Extract the (X, Y) coordinate from the center of the cell holding the provided text.  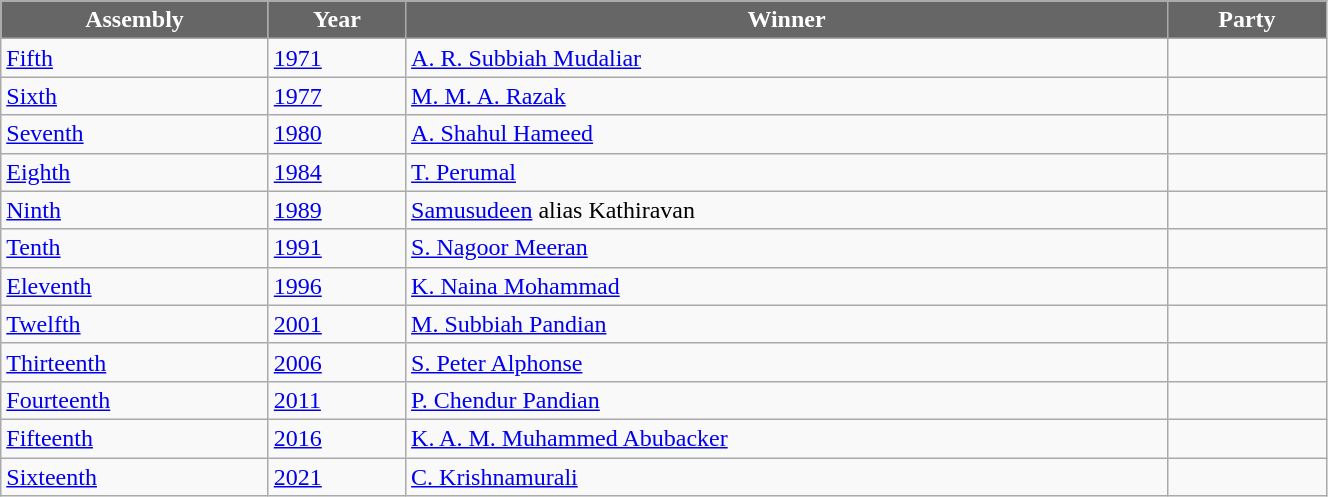
Twelfth (134, 324)
2006 (336, 362)
Year (336, 20)
Eighth (134, 172)
Ninth (134, 210)
Assembly (134, 20)
S. Nagoor Meeran (787, 248)
Winner (787, 20)
M. Subbiah Pandian (787, 324)
Seventh (134, 134)
Fifteenth (134, 438)
M. M. A. Razak (787, 96)
1980 (336, 134)
2011 (336, 400)
K. Naina Mohammad (787, 286)
Sixth (134, 96)
1989 (336, 210)
1996 (336, 286)
2001 (336, 324)
2016 (336, 438)
1977 (336, 96)
Tenth (134, 248)
C. Krishnamurali (787, 477)
Party (1246, 20)
A. R. Subbiah Mudaliar (787, 58)
A. Shahul Hameed (787, 134)
Eleventh (134, 286)
1971 (336, 58)
Sixteenth (134, 477)
2021 (336, 477)
1991 (336, 248)
P. Chendur Pandian (787, 400)
S. Peter Alphonse (787, 362)
K. A. M. Muhammed Abubacker (787, 438)
Samusudeen alias Kathiravan (787, 210)
Fifth (134, 58)
Thirteenth (134, 362)
T. Perumal (787, 172)
1984 (336, 172)
Fourteenth (134, 400)
